Search for the cell housing the specified text and yield its [X, Y] center coordinate. 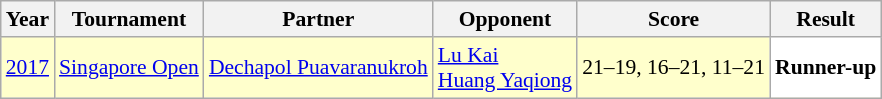
Tournament [129, 19]
Dechapol Puavaranukroh [318, 68]
Opponent [505, 19]
Score [674, 19]
Result [826, 19]
Partner [318, 19]
Singapore Open [129, 68]
2017 [28, 68]
Lu Kai Huang Yaqiong [505, 68]
Year [28, 19]
Runner-up [826, 68]
21–19, 16–21, 11–21 [674, 68]
